Return the (X, Y) coordinate for the center point of the cell that contains the specified text.  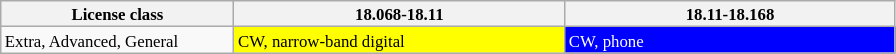
License class (118, 14)
18.068-18.11 (400, 14)
18.11-18.168 (730, 14)
Extra, Advanced, General (118, 40)
CW, narrow-band digital (400, 40)
CW, phone (730, 40)
